Identify which cell holds the provided text, then report its (X, Y) central coordinate. 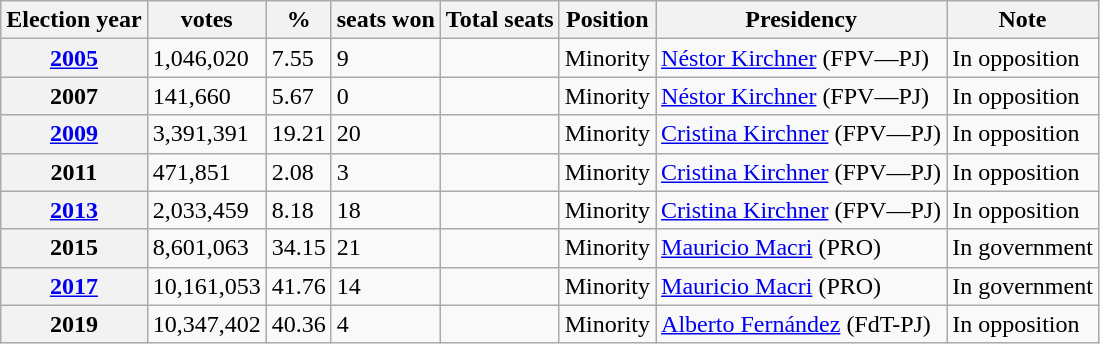
% (298, 20)
34.15 (298, 248)
Position (607, 20)
9 (386, 58)
votes (206, 20)
2019 (74, 324)
20 (386, 134)
3,391,391 (206, 134)
19.21 (298, 134)
2009 (74, 134)
2005 (74, 58)
Total seats (500, 20)
Presidency (802, 20)
2011 (74, 172)
7.55 (298, 58)
5.67 (298, 96)
Alberto Fernández (FdT-PJ) (802, 324)
2.08 (298, 172)
14 (386, 286)
2007 (74, 96)
0 (386, 96)
Election year (74, 20)
2017 (74, 286)
Note (1023, 20)
4 (386, 324)
141,660 (206, 96)
8.18 (298, 210)
2,033,459 (206, 210)
2015 (74, 248)
10,347,402 (206, 324)
1,046,020 (206, 58)
10,161,053 (206, 286)
18 (386, 210)
41.76 (298, 286)
3 (386, 172)
seats won (386, 20)
8,601,063 (206, 248)
471,851 (206, 172)
2013 (74, 210)
21 (386, 248)
40.36 (298, 324)
